Pinpoint the cell where the given text exists, returning its (X, Y) midpoint coordinate. 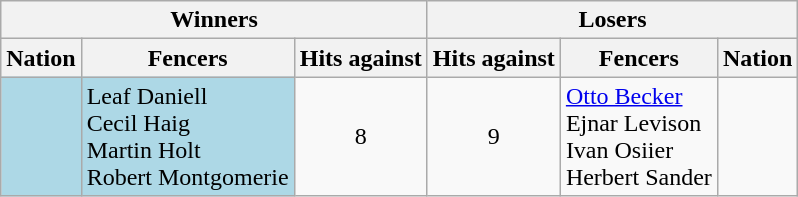
Leaf Daniell Cecil Haig Martin Holt Robert Montgomerie (188, 136)
Winners (214, 20)
Otto Becker Ejnar Levison Ivan Osiier Herbert Sander (638, 136)
Losers (612, 20)
8 (360, 136)
9 (494, 136)
